Capture the cell that displays the provided text and extract its (X, Y) central coordinate. 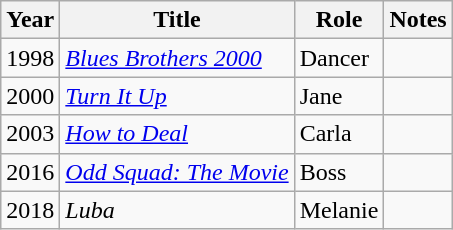
Year (30, 20)
2018 (30, 210)
2003 (30, 134)
Notes (418, 20)
Blues Brothers 2000 (177, 58)
2000 (30, 96)
2016 (30, 172)
Carla (339, 134)
Role (339, 20)
Dancer (339, 58)
Odd Squad: The Movie (177, 172)
Melanie (339, 210)
1998 (30, 58)
Turn It Up (177, 96)
Luba (177, 210)
How to Deal (177, 134)
Jane (339, 96)
Boss (339, 172)
Title (177, 20)
